Extract the (X, Y) coordinate from the center of the cell holding the provided text.  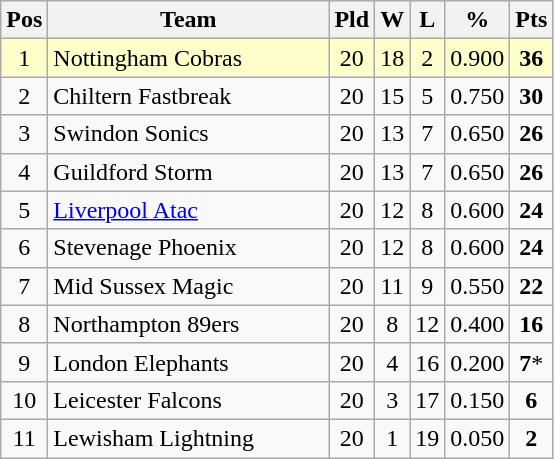
0.400 (478, 324)
15 (392, 96)
Mid Sussex Magic (188, 286)
Swindon Sonics (188, 134)
0.550 (478, 286)
7* (532, 362)
Stevenage Phoenix (188, 248)
L (428, 20)
Leicester Falcons (188, 400)
0.150 (478, 400)
36 (532, 58)
Lewisham Lightning (188, 438)
0.750 (478, 96)
0.200 (478, 362)
18 (392, 58)
Liverpool Atac (188, 210)
10 (24, 400)
% (478, 20)
0.900 (478, 58)
0.050 (478, 438)
Northampton 89ers (188, 324)
London Elephants (188, 362)
W (392, 20)
Guildford Storm (188, 172)
Pld (352, 20)
Team (188, 20)
17 (428, 400)
Nottingham Cobras (188, 58)
Chiltern Fastbreak (188, 96)
Pts (532, 20)
19 (428, 438)
Pos (24, 20)
22 (532, 286)
30 (532, 96)
